Capture the cell that displays the provided text and extract its (X, Y) central coordinate. 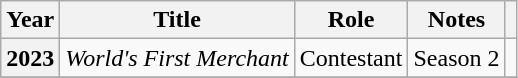
World's First Merchant (177, 58)
Notes (456, 20)
Year (30, 20)
2023 (30, 58)
Role (351, 20)
Title (177, 20)
Season 2 (456, 58)
Contestant (351, 58)
